Find where the given text appears and provide that cell's center as [X, Y] coordinate. 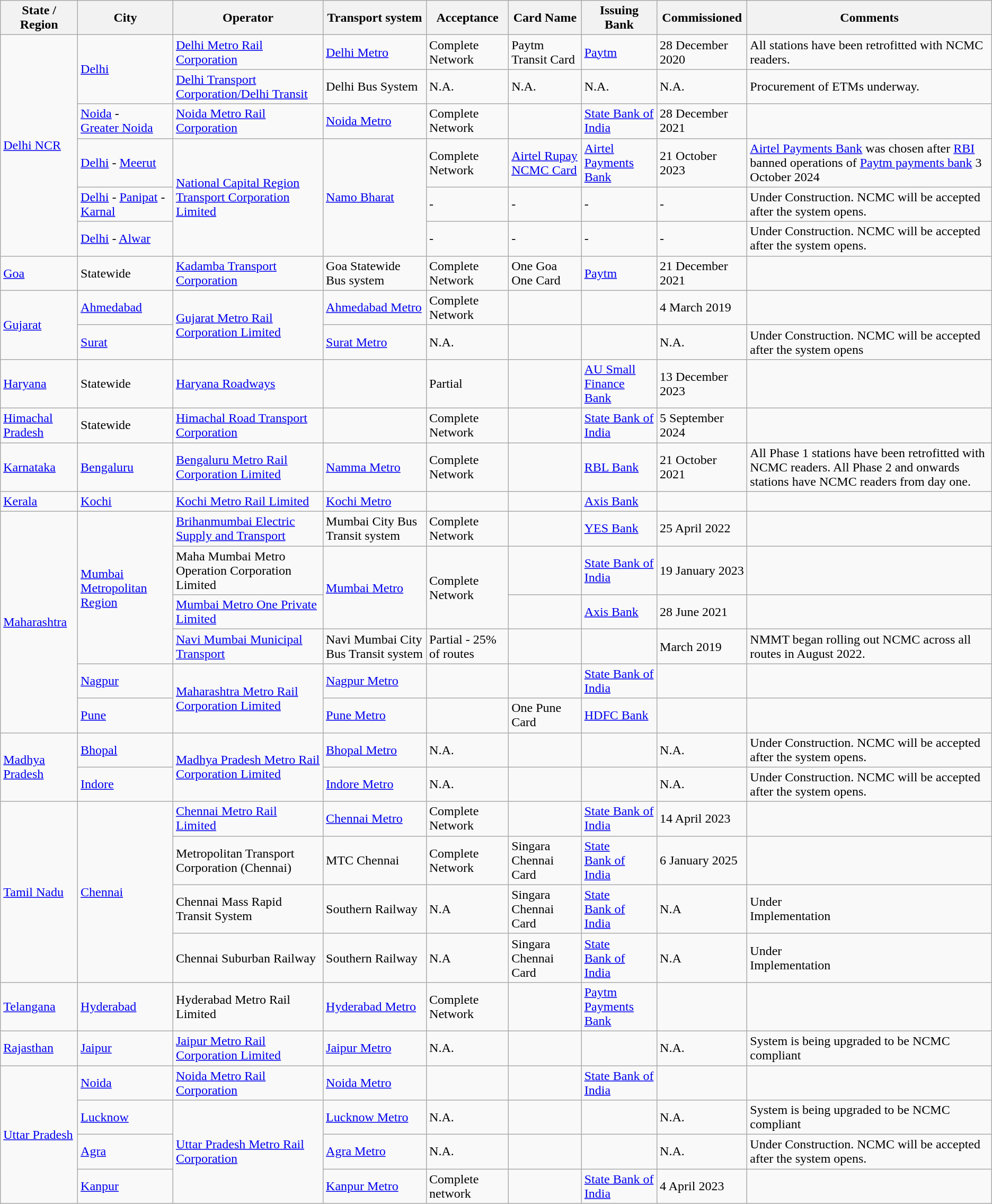
Kanpur Metro [375, 1187]
6 January 2025 [702, 860]
Hyderabad Metro Rail Limited [248, 1006]
Noida - Greater Noida [126, 121]
19 January 2023 [702, 570]
Bhopal Metro [375, 750]
Maharashtra Metro Rail Corporation Limited [248, 698]
One Pune Card [545, 715]
One Goa One Card [545, 273]
Delhi Metro Rail Corporation [248, 52]
13 December 2023 [702, 384]
Goa Statewide Bus system [375, 273]
Chennai Metro [375, 819]
Acceptance [467, 18]
21 October 2021 [702, 467]
Mumbai Metro One Private Limited [248, 612]
Delhi - Alwar [126, 238]
Namma Metro [375, 467]
Chennai Mass Rapid Transit System [248, 909]
Hyderabad [126, 1006]
Haryana Roadways [248, 384]
Delhi Metro [375, 52]
Nagpur [126, 681]
Maharashtra [39, 622]
NMMT began rolling out NCMC across all routes in August 2022. [869, 646]
Kanpur [126, 1187]
Himachal Pradesh [39, 425]
Metropolitan Transport Corporation (Chennai) [248, 860]
Airtel Payments Bank was chosen after RBI banned operations of Paytm payments bank 3 October 2024 [869, 163]
Chennai Metro Rail Limited [248, 819]
Partial [467, 384]
Agra [126, 1152]
Indore Metro [375, 784]
Tamil Nadu [39, 892]
State / Region [39, 18]
28 December 2021 [702, 121]
Ahmedabad Metro [375, 307]
Chennai [126, 892]
Delhi Transport Corporation/Delhi Transit [248, 87]
Uttar Pradesh [39, 1135]
Lucknow Metro [375, 1118]
Kochi [126, 502]
Mumbai City Bus Transit system [375, 529]
Operator [248, 18]
Card Name [545, 18]
Bengaluru [126, 467]
Delhi [126, 69]
Jaipur [126, 1048]
YES Bank [619, 529]
Jaipur Metro [375, 1048]
Noida [126, 1083]
21 December 2021 [702, 273]
Navi Mumbai Municipal Transport [248, 646]
RBL Bank [619, 467]
Delhi - Meerut [126, 163]
Telangana [39, 1006]
Commissioned [702, 18]
Jaipur Metro Rail Corporation Limited [248, 1048]
4 April 2023 [702, 1187]
4 March 2019 [702, 307]
Goa [39, 273]
Agra Metro [375, 1152]
National Capital Region Transport Corporation Limited [248, 197]
Comments [869, 18]
Gujarat Metro Rail Corporation Limited [248, 325]
Kadamba Transport Corporation [248, 273]
March 2019 [702, 646]
Rajasthan [39, 1048]
Madhya Pradesh Metro Rail Corporation Limited [248, 767]
Nagpur Metro [375, 681]
Namo Bharat [375, 197]
Airtel Rupay NCMC Card [545, 163]
Kerala [39, 502]
Kochi Metro [375, 502]
Hyderabad Metro [375, 1006]
AU Small Finance Bank [619, 384]
Navi Mumbai City Bus Transit system [375, 646]
Partial - 25% of routes [467, 646]
21 October 2023 [702, 163]
28 December 2020 [702, 52]
All stations have been retrofitted with NCMC readers. [869, 52]
Lucknow [126, 1118]
All Phase 1 stations have been retrofitted with NCMC readers. All Phase 2 and onwards stations have NCMC readers from day one. [869, 467]
Ahmedabad [126, 307]
Gujarat [39, 325]
Karnataka [39, 467]
Delhi Bus System [375, 87]
Mumbai Metropolitan Region [126, 588]
Surat Metro [375, 342]
Delhi NCR [39, 145]
14 April 2023 [702, 819]
Brihanmumbai Electric Supply and Transport [248, 529]
Issuing Bank [619, 18]
Chennai Suburban Railway [248, 958]
Surat [126, 342]
Pune [126, 715]
City [126, 18]
Bengaluru Metro Rail Corporation Limited [248, 467]
Procurement of ETMs underway. [869, 87]
Paytm Payments Bank [619, 1006]
5 September 2024 [702, 425]
Himachal Road Transport Corporation [248, 425]
Paytm Transit Card [545, 52]
Delhi - Panipat - Karnal [126, 204]
Bhopal [126, 750]
25 April 2022 [702, 529]
Pune Metro [375, 715]
28 June 2021 [702, 612]
Mumbai Metro [375, 588]
CompleteNetwork [467, 860]
Under Construction. NCMC will be accepted after the system opens [869, 342]
Airtel Payments Bank [619, 163]
Madhya Pradesh [39, 767]
MTC Chennai [375, 860]
Uttar Pradesh Metro Rail Corporation [248, 1152]
Maha Mumbai Metro Operation Corporation Limited [248, 570]
Transport system [375, 18]
Haryana [39, 384]
Complete network [467, 1187]
Kochi Metro Rail Limited [248, 502]
HDFC Bank [619, 715]
Indore [126, 784]
